Search for the cell housing the specified text and yield its (X, Y) center coordinate. 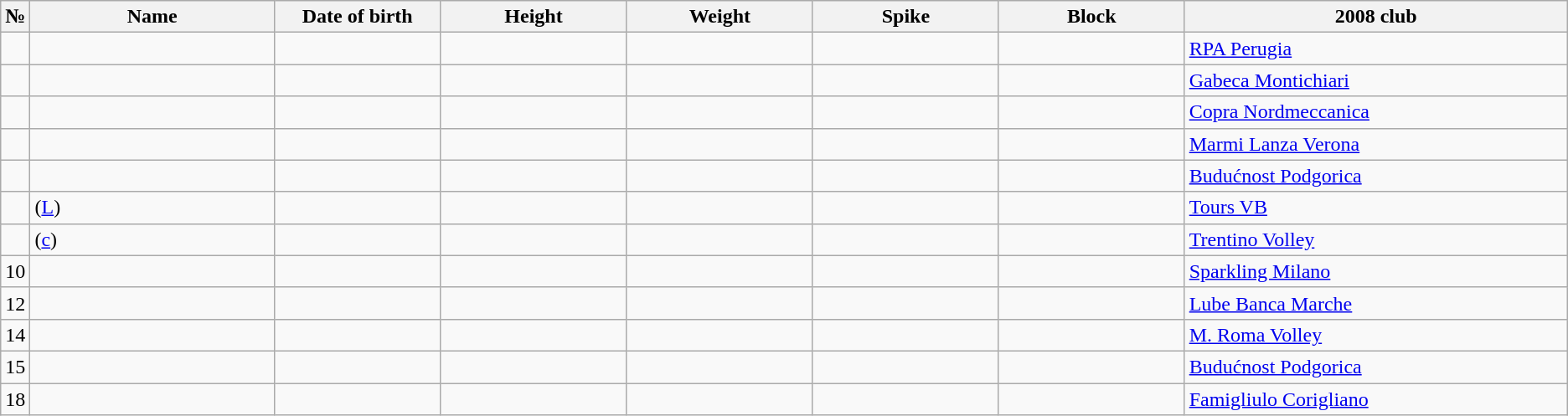
Weight (720, 17)
M. Roma Volley (1375, 335)
RPA Perugia (1375, 49)
Block (1091, 17)
Date of birth (357, 17)
Name (152, 17)
Gabeca Montichiari (1375, 80)
10 (15, 271)
№ (15, 17)
Tours VB (1375, 208)
2008 club (1375, 17)
15 (15, 367)
(c) (152, 239)
Height (534, 17)
Copra Nordmeccanica (1375, 112)
Spike (905, 17)
18 (15, 399)
(L) (152, 208)
Famigliulo Corigliano (1375, 399)
Marmi Lanza Verona (1375, 144)
12 (15, 303)
Trentino Volley (1375, 239)
Lube Banca Marche (1375, 303)
Sparkling Milano (1375, 271)
14 (15, 335)
